For the text-containing cell, return its midpoint in (X, Y) coordinate format. 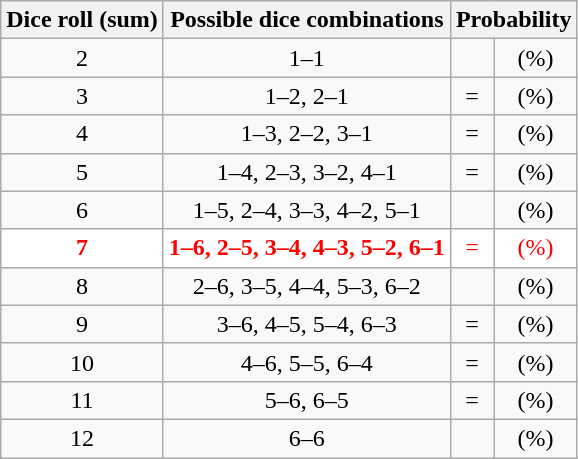
Possible dice combinations (306, 20)
8 (82, 286)
1–1 (306, 58)
Probability (514, 20)
7 (82, 248)
2 (82, 58)
11 (82, 400)
4–6, 5–5, 6–4 (306, 362)
5–6, 6–5 (306, 400)
2–6, 3–5, 4–4, 5–3, 6–2 (306, 286)
1–6, 2–5, 3–4, 4–3, 5–2, 6–1 (306, 248)
1–3, 2–2, 3–1 (306, 134)
1–4, 2–3, 3–2, 4–1 (306, 172)
4 (82, 134)
6–6 (306, 438)
3–6, 4–5, 5–4, 6–3 (306, 324)
1–2, 2–1 (306, 96)
5 (82, 172)
6 (82, 210)
9 (82, 324)
3 (82, 96)
10 (82, 362)
1–5, 2–4, 3–3, 4–2, 5–1 (306, 210)
12 (82, 438)
Dice roll (sum) (82, 20)
